Detect which cell encompasses the target text, then output its [x, y] center coordinate. 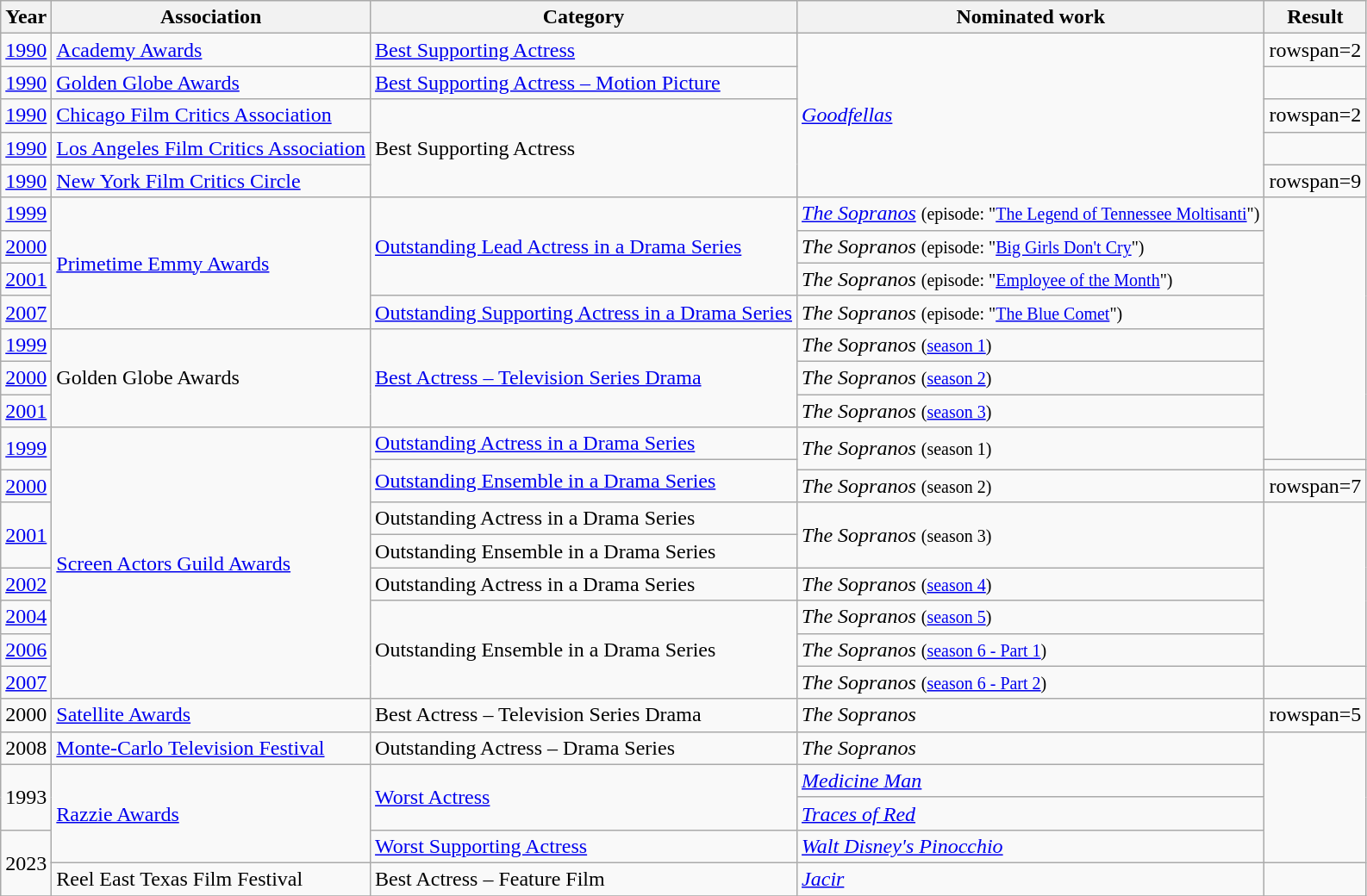
Academy Awards [211, 50]
Razzie Awards [211, 813]
2004 [26, 617]
rowspan=9 [1315, 181]
Satellite Awards [211, 715]
Worst Supporting Actress [584, 846]
Result [1315, 17]
Worst Actress [584, 797]
The Sopranos (season 4) [1031, 584]
Goodfellas [1031, 115]
The Sopranos (episode: "Big Girls Don't Cry") [1031, 246]
Monte-Carlo Television Festival [211, 748]
The Sopranos (episode: "The Legend of Tennessee Moltisanti") [1031, 214]
The Sopranos (episode: "The Blue Comet") [1031, 312]
Los Angeles Film Critics Association [211, 148]
Jacir [1031, 879]
rowspan=5 [1315, 715]
The Sopranos (episode: "Employee of the Month") [1031, 279]
1993 [26, 797]
2006 [26, 650]
The Sopranos (season 6 - Part 1) [1031, 650]
Category [584, 17]
Outstanding Lead Actress in a Drama Series [584, 246]
Screen Actors Guild Awards [211, 563]
Medicine Man [1031, 781]
New York Film Critics Circle [211, 181]
Association [211, 17]
The Sopranos (season 6 - Part 2) [1031, 682]
The Sopranos (season 5) [1031, 617]
Traces of Red [1031, 813]
Outstanding Supporting Actress in a Drama Series [584, 312]
Year [26, 17]
Outstanding Actress – Drama Series [584, 748]
Reel East Texas Film Festival [211, 879]
Chicago Film Critics Association [211, 115]
Best Supporting Actress – Motion Picture [584, 83]
2023 [26, 862]
2002 [26, 584]
Nominated work [1031, 17]
2008 [26, 748]
Best Actress – Feature Film [584, 879]
rowspan=7 [1315, 486]
Walt Disney's Pinocchio [1031, 846]
Primetime Emmy Awards [211, 263]
